From the cell containing the given text, extract its center point as [x, y] coordinate. 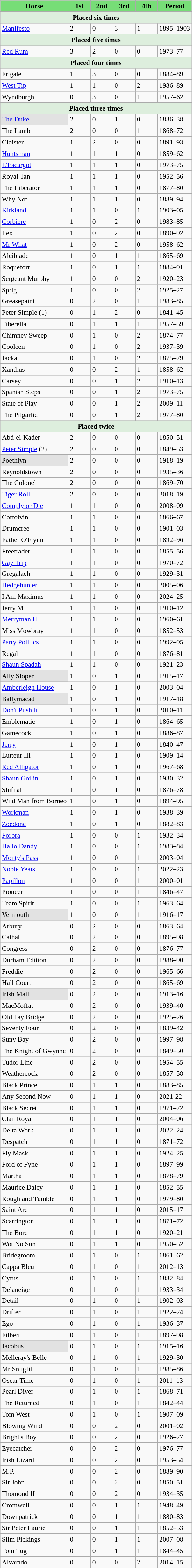
1st [79, 6]
Peter Simple (1) [34, 313]
Freddie [34, 971]
1976–77 [174, 1449]
Red Rum [34, 52]
Martha [34, 1176]
Tudor Line [34, 1062]
State of Play [34, 404]
1954–55 [174, 1062]
1937–39 [174, 347]
Sergeant Murphy [34, 279]
1859–62 [174, 154]
1875–79 [174, 358]
1890–92 [174, 233]
1886–87 [174, 733]
Mr What [34, 245]
Fly Mask [34, 1153]
1836–38 [174, 120]
1965–66 [174, 971]
1915–16 [174, 1346]
1918–19 [174, 460]
Black Secret [34, 1108]
1841–45 [174, 313]
1874–77 [174, 335]
Jacobus [34, 1346]
Jerry [34, 744]
Workman [34, 813]
1971–72 [174, 1108]
Jerry M [34, 608]
Amberleigh House [34, 688]
1926–27 [174, 1437]
1952–56 [174, 177]
Drumcree [34, 529]
Pearl Diver [34, 1392]
Don't Push It [34, 710]
Reynoldstown [34, 472]
Spanish Steps [34, 392]
The Duke [34, 120]
2011–13 [174, 1381]
Hallo Dandy [34, 846]
1869–70 [174, 483]
Sir Peter Laurie [34, 1528]
1997–98 [174, 1040]
1973–77 [174, 52]
Corbiere [34, 222]
Father O'Flynn [34, 540]
1992–95 [174, 642]
Sir John [34, 1483]
Placed three times [96, 108]
Mr Snugfit [34, 1369]
Ford of Fyne [34, 1165]
Hall Court [34, 983]
Kirkland [34, 210]
Wild Man from Borneo [34, 801]
Blowing Wind [34, 1426]
Cloister [34, 143]
Abd-el-Kader [34, 438]
Party Politics [34, 642]
Any Second Now [34, 1096]
Downpatrick [34, 1517]
Irish Lizard [34, 1460]
2000–01 [174, 881]
1846–47 [174, 892]
1884–89 [174, 74]
Emblematic [34, 722]
1868–72 [174, 131]
West Tip [34, 86]
Hedgehunter [34, 585]
Forbra [34, 835]
1876–77 [174, 949]
Tom Tug [34, 1551]
1866–67 [174, 517]
Ballymacad [34, 699]
1889–90 [174, 1471]
1932–34 [174, 835]
2001–02 [174, 1426]
1868–71 [174, 1392]
The Liberator [34, 188]
Detail [34, 1301]
1921–23 [174, 665]
Delta Work [34, 1131]
Tiger Roll [34, 495]
Gamecock [34, 733]
Slim Pickings [34, 1540]
1907–09 [174, 1415]
Filbert [34, 1335]
Cyrus [34, 1278]
Red Alligator [34, 767]
4th [146, 6]
1882–84 [174, 1278]
1839–42 [174, 1028]
2007–08 [174, 1540]
2014–15 [174, 1562]
1852–55 [174, 1187]
Drifter [34, 1312]
Carsey [34, 381]
Poethlyn [34, 460]
Melleray's Belle [34, 1358]
I Am Maximus [34, 597]
1930–32 [174, 779]
Cromwell [34, 1506]
Black Prince [34, 1085]
Cathal [34, 937]
Thomond II [34, 1494]
1844–45 [174, 1551]
Why Not [34, 199]
1840–47 [174, 744]
Tiberetta [34, 324]
1883–85 [174, 1085]
1935–36 [174, 472]
Sprig [34, 290]
1938–39 [174, 813]
1876–78 [174, 790]
Eyecatcher [34, 1449]
1916–17 [174, 915]
Ego [34, 1324]
1985–86 [174, 1369]
1957–62 [174, 97]
2nd [102, 6]
Tom West [34, 1415]
M.P. [34, 1471]
Clan Royal [34, 1119]
Bright's Boy [34, 1437]
1986–89 [174, 86]
Scarrington [34, 1221]
1882–83 [174, 824]
Suny Bay [34, 1040]
1876–81 [174, 654]
Placed six times [96, 18]
1913–16 [174, 994]
1901–03 [174, 529]
1903–05 [174, 210]
The Lamb [34, 131]
2009–11 [174, 404]
1958–62 [174, 245]
Royal Tan [34, 177]
1858–62 [174, 370]
1967–68 [174, 767]
Durham Edition [34, 960]
Delaneige [34, 1290]
1884–91 [174, 267]
1891–93 [174, 143]
Alcibiade [34, 256]
1924–25 [174, 1153]
1979–80 [174, 1199]
Gregalach [34, 574]
1849–53 [174, 449]
1861–62 [174, 1256]
1988–90 [174, 960]
Freetrader [34, 551]
1970–72 [174, 563]
1877–80 [174, 188]
1933–34 [174, 1290]
1915–17 [174, 676]
2010–11 [174, 710]
1909–14 [174, 756]
Monty's Pass [34, 858]
1857–58 [174, 1074]
1922–24 [174, 1312]
Cooleen [34, 347]
1960–61 [174, 619]
Chimney Sweep [34, 335]
1894–95 [174, 801]
Ally Sloper [34, 676]
Lutteur III [34, 756]
Shaun Spadah [34, 665]
1925–27 [174, 290]
2021-22 [174, 1096]
Maurice Daley [34, 1187]
2024–25 [174, 597]
Frigate [34, 74]
Placed twice [96, 426]
Noble Yeats [34, 869]
1963–64 [174, 904]
Zoedone [34, 824]
Merryman II [34, 619]
L'Escargot [34, 165]
Team Spirit [34, 904]
Weathercock [34, 1074]
1977–80 [174, 415]
Jackal [34, 358]
Placed four times [96, 63]
Shifnal [34, 790]
1957–59 [174, 324]
Comply or Die [34, 506]
1948–49 [174, 1506]
The Pilgarlic [34, 415]
Greasepaint [34, 301]
Seventy Four [34, 1028]
Papillon [34, 881]
The Knight of Gwynne [34, 1051]
Wyndburgh [34, 97]
Manifesto [34, 29]
Placed five times [96, 40]
1939–40 [174, 1006]
1880–83 [174, 1517]
2022–24 [174, 1131]
1902–03 [174, 1301]
Saint Are [34, 1210]
Vermouth [34, 915]
Period [174, 6]
1920–23 [174, 279]
1953–54 [174, 1460]
Shaun Goilin [34, 779]
1895–1903 [174, 29]
Bridegroom [34, 1256]
1863–64 [174, 926]
1897–99 [174, 1165]
2008–09 [174, 506]
Cappa Bleu [34, 1267]
2018–19 [174, 495]
1920–21 [174, 1233]
1936–37 [174, 1324]
3rd [124, 6]
Arbury [34, 926]
Peter Simple (2) [34, 449]
1849–50 [174, 1051]
Pioneer [34, 892]
1864–65 [174, 722]
1895–98 [174, 937]
The Bore [34, 1233]
Congress [34, 949]
The Returned [34, 1403]
Cortolvin [34, 517]
1917–18 [174, 699]
2015–17 [174, 1210]
2012–13 [174, 1267]
Xanthus [34, 370]
Ilex [34, 233]
1878–79 [174, 1176]
1929–31 [174, 574]
Gay Trip [34, 563]
The Colonel [34, 483]
2004–06 [174, 1119]
1889–94 [174, 199]
Regal [34, 654]
1929–30 [174, 1358]
2022–23 [174, 869]
1910–13 [174, 381]
Oscar Time [34, 1381]
Despatch [34, 1142]
Rough and Tumble [34, 1199]
1950–52 [174, 1244]
1934–35 [174, 1494]
1983–84 [174, 846]
MacMoffat [34, 1006]
Huntsman [34, 154]
1855–56 [174, 551]
Roquefort [34, 267]
Alvarado [34, 1562]
2005–06 [174, 585]
Irish Mail [34, 994]
Old Tay Bridge [34, 1017]
1910–12 [174, 608]
1925–26 [174, 1017]
1842–44 [174, 1403]
Horse [34, 6]
1897–98 [174, 1335]
1892–96 [174, 540]
Wot No Sun [34, 1244]
Miss Mowbray [34, 631]
